Locate the cell with the specified text and output its (X, Y) center coordinate. 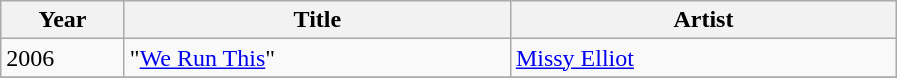
2006 (63, 58)
Title (317, 20)
Artist (703, 20)
"We Run This" (317, 58)
Missy Elliot (703, 58)
Year (63, 20)
